Determine the (x, y) coordinate at the center of the cell enclosing the given text.  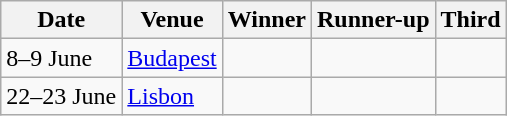
Runner-up (373, 20)
8–9 June (62, 58)
Budapest (172, 58)
Third (470, 20)
Venue (172, 20)
Winner (266, 20)
Date (62, 20)
22–23 June (62, 96)
Lisbon (172, 96)
